Identify which cell holds the provided text, then report its [X, Y] central coordinate. 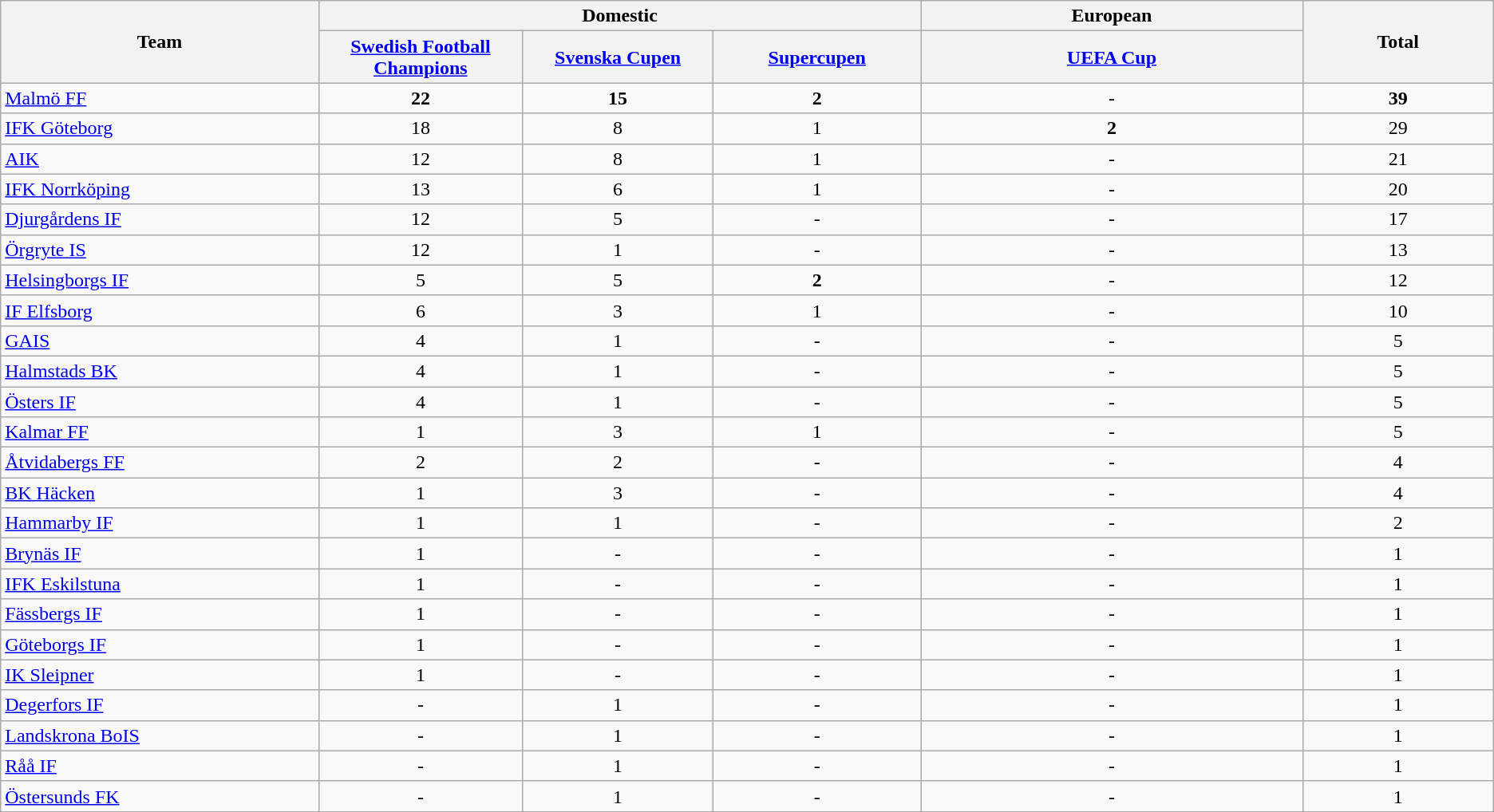
Brynäs IF [160, 554]
22 [420, 98]
21 [1398, 159]
Råå IF [160, 766]
Total [1398, 41]
Halmstads BK [160, 371]
Svenska Cupen [618, 57]
Supercupen [817, 57]
GAIS [160, 341]
IFK Eskilstuna [160, 584]
Hammarby IF [160, 523]
AIK [160, 159]
UEFA Cup [1112, 57]
Göteborgs IF [160, 644]
Örgryte IS [160, 250]
Östersunds FK [160, 796]
Domestic [619, 16]
20 [1398, 189]
European [1112, 16]
BK Häcken [160, 493]
Kalmar FF [160, 432]
Östers IF [160, 401]
18 [420, 128]
29 [1398, 128]
10 [1398, 310]
IFK Norrköping [160, 189]
Helsingborgs IF [160, 280]
Fässbergs IF [160, 614]
15 [618, 98]
Degerfors IF [160, 705]
Malmö FF [160, 98]
17 [1398, 219]
IK Sleipner [160, 675]
Team [160, 41]
Swedish Football Champions [420, 57]
39 [1398, 98]
Landskrona BoIS [160, 735]
IFK Göteborg [160, 128]
Djurgårdens IF [160, 219]
IF Elfsborg [160, 310]
Åtvidabergs FF [160, 463]
